Find where the given text appears and provide that cell's center as (X, Y) coordinate. 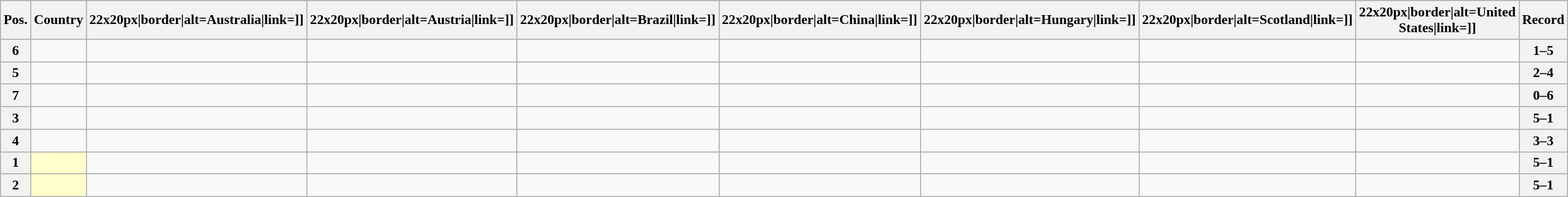
2–4 (1543, 73)
22x20px|border|alt=Hungary|link=]] (1030, 20)
4 (16, 141)
2 (16, 186)
1–5 (1543, 51)
Country (59, 20)
22x20px|border|alt=Brazil|link=]] (618, 20)
22x20px|border|alt=Scotland|link=]] (1247, 20)
5 (16, 73)
0–6 (1543, 96)
1 (16, 163)
Pos. (16, 20)
22x20px|border|alt=China|link=]] (820, 20)
3 (16, 118)
Record (1543, 20)
22x20px|border|alt=United States|link=]] (1437, 20)
22x20px|border|alt=Australia|link=]] (197, 20)
7 (16, 96)
3–3 (1543, 141)
6 (16, 51)
22x20px|border|alt=Austria|link=]] (412, 20)
